Return the [x, y] coordinate for the center point of the cell that contains the specified text.  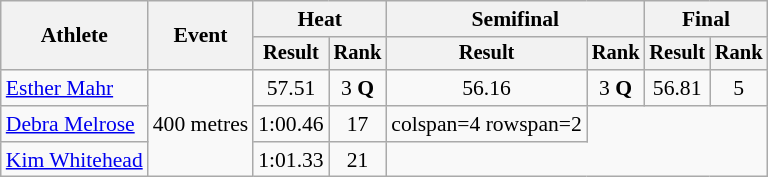
Athlete [74, 36]
Debra Melrose [74, 124]
Final [706, 19]
17 [358, 124]
Heat [320, 19]
colspan=4 rowspan=2 [486, 124]
Esther Mahr [74, 88]
Semifinal [515, 19]
57.51 [290, 88]
56.81 [677, 88]
1:00.46 [290, 124]
5 [739, 88]
400 metres [200, 124]
56.16 [486, 88]
Event [200, 36]
